From the cell containing the given text, extract its center point as (X, Y) coordinate. 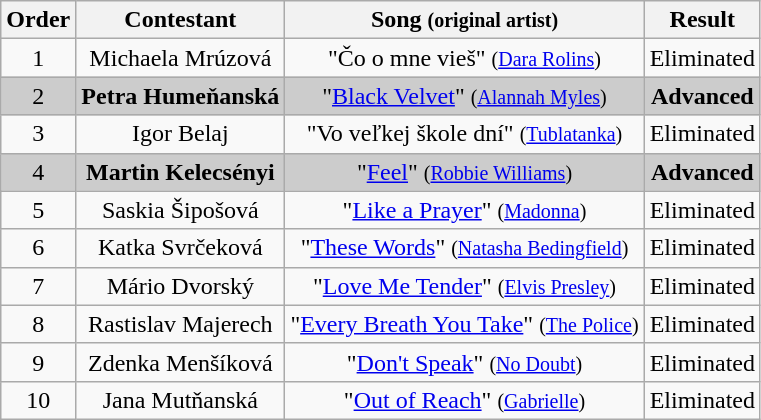
Martin Kelecsényi (180, 172)
"Vo veľkej škole dní" (Tublatanka) (464, 134)
"These Words" (Natasha Bedingfield) (464, 248)
Rastislav Majerech (180, 324)
Igor Belaj (180, 134)
10 (38, 400)
Saskia Šipošová (180, 210)
4 (38, 172)
Jana Mutňanská (180, 400)
"Every Breath You Take" (The Police) (464, 324)
Result (702, 20)
7 (38, 286)
"Like a Prayer" (Madonna) (464, 210)
6 (38, 248)
Mário Dvorský (180, 286)
"Feel" (Robbie Williams) (464, 172)
Katka Svrčeková (180, 248)
Contestant (180, 20)
"Love Me Tender" (Elvis Presley) (464, 286)
"Out of Reach" (Gabrielle) (464, 400)
Zdenka Menšíková (180, 362)
Order (38, 20)
"Don't Speak" (No Doubt) (464, 362)
2 (38, 96)
"Čo o mne vieš" (Dara Rolins) (464, 58)
Song (original artist) (464, 20)
3 (38, 134)
8 (38, 324)
1 (38, 58)
Petra Humeňanská (180, 96)
"Black Velvet" (Alannah Myles) (464, 96)
5 (38, 210)
9 (38, 362)
Michaela Mrúzová (180, 58)
